Capture the cell that displays the provided text and extract its (x, y) central coordinate. 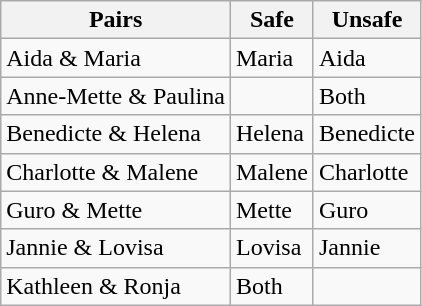
Jannie & Lovisa (116, 248)
Guro (366, 210)
Benedicte (366, 134)
Maria (272, 58)
Anne-Mette & Paulina (116, 96)
Unsafe (366, 20)
Safe (272, 20)
Pairs (116, 20)
Benedicte & Helena (116, 134)
Guro & Mette (116, 210)
Malene (272, 172)
Jannie (366, 248)
Charlotte (366, 172)
Mette (272, 210)
Kathleen & Ronja (116, 286)
Helena (272, 134)
Charlotte & Malene (116, 172)
Aida & Maria (116, 58)
Lovisa (272, 248)
Aida (366, 58)
